From the cell containing the given text, extract its center point as (X, Y) coordinate. 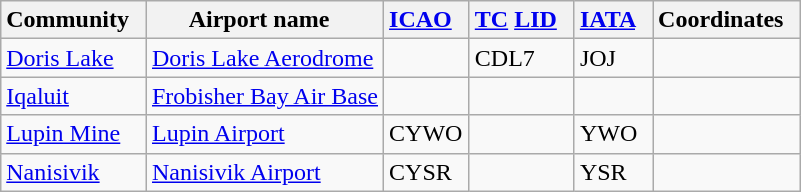
CDL7 (522, 58)
Lupin Mine (74, 134)
ICAO (427, 20)
Community (74, 20)
Nanisivik (74, 172)
YSR (613, 172)
Nanisivik Airport (264, 172)
Doris Lake (74, 58)
Iqaluit (74, 96)
CYSR (427, 172)
Frobisher Bay Air Base (264, 96)
Coordinates (727, 20)
Doris Lake Aerodrome (264, 58)
YWO (613, 134)
Airport name (264, 20)
Lupin Airport (264, 134)
IATA (613, 20)
TC LID (522, 20)
CYWO (427, 134)
JOJ (613, 58)
